Output the [x, y] coordinate of the center of the cell containing the given text.  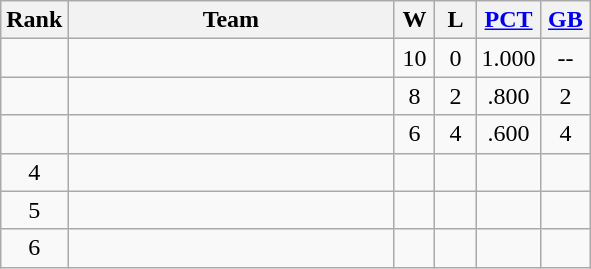
0 [456, 58]
L [456, 20]
8 [414, 96]
-- [566, 58]
Rank [34, 20]
5 [34, 210]
Team [231, 20]
.600 [508, 134]
1.000 [508, 58]
10 [414, 58]
W [414, 20]
.800 [508, 96]
GB [566, 20]
PCT [508, 20]
